Detect which cell encompasses the target text, then output its [X, Y] center coordinate. 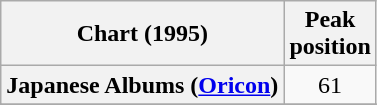
Chart (1995) [142, 34]
Peakposition [330, 34]
Japanese Albums (Oricon) [142, 85]
61 [330, 85]
